Scan for the cell matching the given text and deliver its (x, y) coordinate at center. 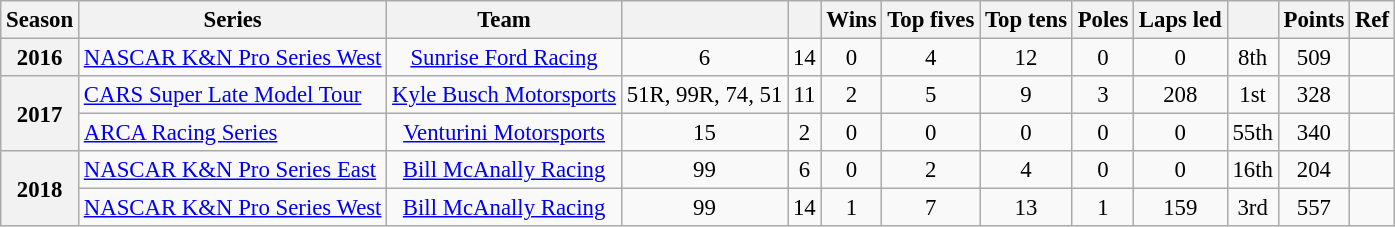
2018 (40, 188)
Team (504, 20)
Series (232, 20)
3rd (1252, 208)
2017 (40, 114)
5 (931, 95)
Kyle Busch Motorsports (504, 95)
51R, 99R, 74, 51 (704, 95)
CARS Super Late Model Tour (232, 95)
204 (1314, 170)
Points (1314, 20)
7 (931, 208)
Venturini Motorsports (504, 133)
11 (804, 95)
NASCAR K&N Pro Series East (232, 170)
2016 (40, 58)
509 (1314, 58)
15 (704, 133)
13 (1026, 208)
Wins (852, 20)
Laps led (1181, 20)
328 (1314, 95)
557 (1314, 208)
159 (1181, 208)
ARCA Racing Series (232, 133)
208 (1181, 95)
3 (1102, 95)
Top fives (931, 20)
12 (1026, 58)
9 (1026, 95)
Top tens (1026, 20)
1st (1252, 95)
Season (40, 20)
Poles (1102, 20)
8th (1252, 58)
16th (1252, 170)
Sunrise Ford Racing (504, 58)
Ref (1372, 20)
55th (1252, 133)
340 (1314, 133)
